Locate the cell with the specified text and output its [X, Y] center coordinate. 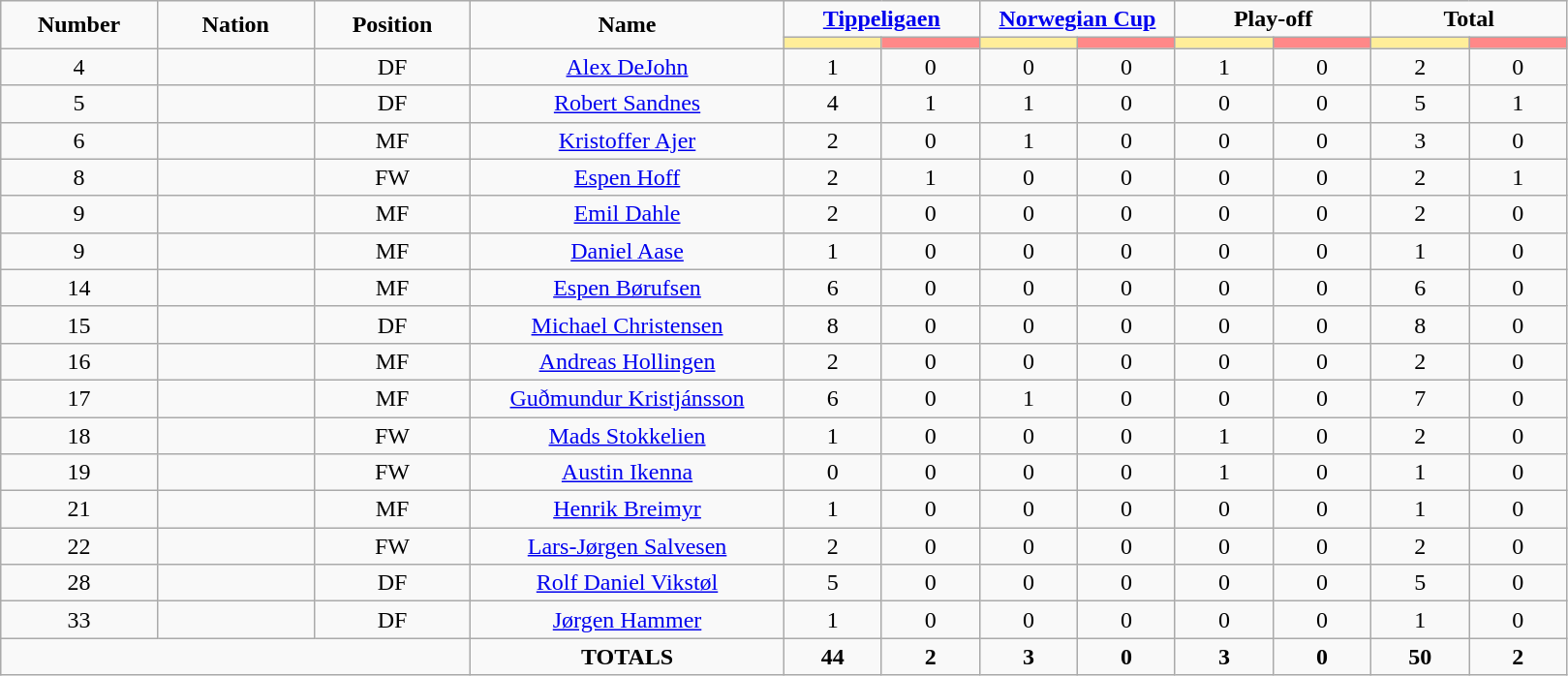
18 [79, 435]
Espen Børufsen [628, 288]
Robert Sandnes [628, 104]
Norwegian Cup [1077, 19]
Kristoffer Ajer [628, 140]
21 [79, 509]
7 [1420, 398]
Position [392, 25]
15 [79, 324]
Play-off [1273, 19]
Espen Hoff [628, 177]
Mads Stokkelien [628, 435]
19 [79, 473]
Number [79, 25]
Austin Ikenna [628, 473]
16 [79, 361]
33 [79, 620]
Michael Christensen [628, 324]
28 [79, 583]
Alex DeJohn [628, 67]
Jørgen Hammer [628, 620]
Daniel Aase [628, 251]
14 [79, 288]
50 [1420, 657]
Henrik Breimyr [628, 509]
22 [79, 546]
Emil Dahle [628, 214]
Lars-Jørgen Salvesen [628, 546]
44 [833, 657]
Rolf Daniel Vikstøl [628, 583]
17 [79, 398]
Total [1469, 19]
Andreas Hollingen [628, 361]
Tippeligaen [881, 19]
Nation [235, 25]
TOTALS [628, 657]
Guðmundur Kristjánsson [628, 398]
Name [628, 25]
